Provide the [x, y] coordinate of the cell's center where the given text is located.  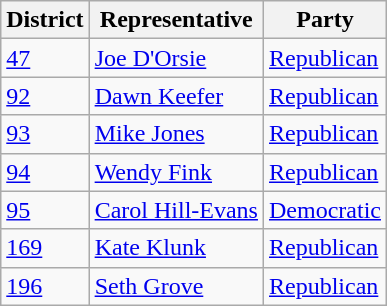
95 [45, 210]
District [45, 20]
Mike Jones [176, 134]
196 [45, 286]
Seth Grove [176, 286]
Carol Hill-Evans [176, 210]
Party [324, 20]
47 [45, 58]
Kate Klunk [176, 248]
92 [45, 96]
Democratic [324, 210]
Dawn Keefer [176, 96]
93 [45, 134]
Wendy Fink [176, 172]
Representative [176, 20]
169 [45, 248]
Joe D'Orsie [176, 58]
94 [45, 172]
